Determine the (x, y) coordinate at the center of the cell enclosing the given text.  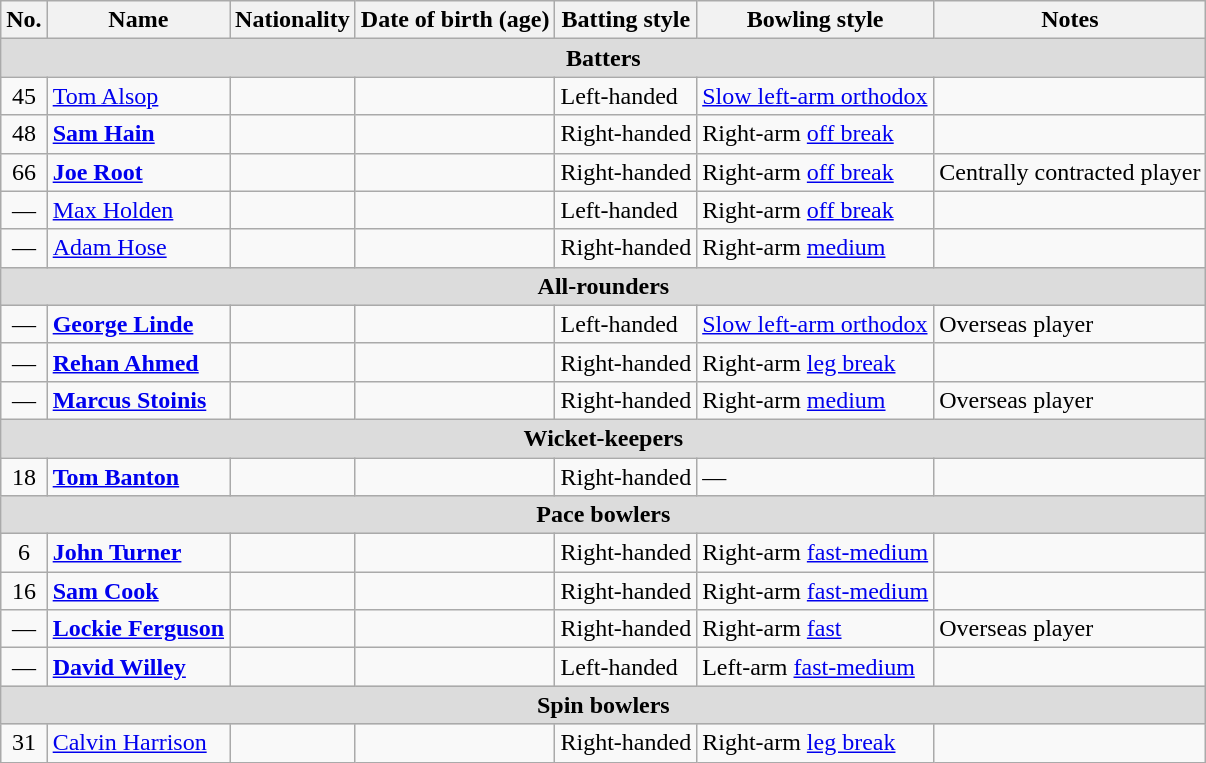
6 (24, 553)
All-rounders (604, 286)
Centrally contracted player (1070, 172)
18 (24, 477)
David Willey (138, 667)
Right-arm fast (816, 629)
John Turner (138, 553)
Lockie Ferguson (138, 629)
Batting style (626, 20)
16 (24, 591)
Sam Cook (138, 591)
George Linde (138, 324)
Marcus Stoinis (138, 400)
Calvin Harrison (138, 743)
Sam Hain (138, 134)
Rehan Ahmed (138, 362)
Date of birth (age) (455, 20)
Max Holden (138, 210)
31 (24, 743)
No. (24, 20)
Tom Banton (138, 477)
Batters (604, 58)
Spin bowlers (604, 705)
48 (24, 134)
Notes (1070, 20)
Left-arm fast-medium (816, 667)
Joe Root (138, 172)
Nationality (293, 20)
Name (138, 20)
45 (24, 96)
Tom Alsop (138, 96)
Wicket-keepers (604, 438)
Bowling style (816, 20)
Pace bowlers (604, 515)
Adam Hose (138, 248)
66 (24, 172)
